Return [x, y] of the center of cell containing provided text 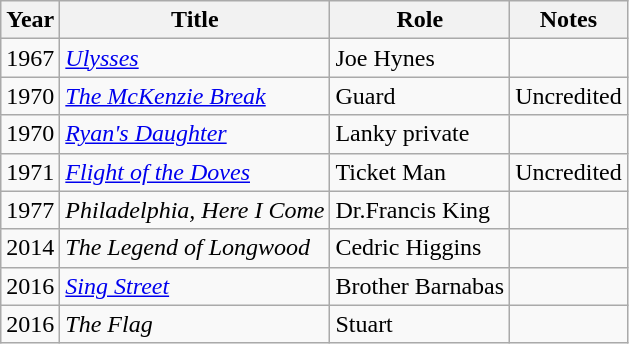
1967 [30, 58]
Joe Hynes [420, 58]
1977 [30, 210]
Title [195, 20]
Guard [420, 96]
2014 [30, 248]
Notes [569, 20]
Philadelphia, Here I Come [195, 210]
Ulysses [195, 58]
Sing Street [195, 286]
Ticket Man [420, 172]
The McKenzie Break [195, 96]
The Legend of Longwood [195, 248]
Year [30, 20]
1971 [30, 172]
Brother Barnabas [420, 286]
Lanky private [420, 134]
The Flag [195, 324]
Stuart [420, 324]
Cedric Higgins [420, 248]
Dr.Francis King [420, 210]
Role [420, 20]
Ryan's Daughter [195, 134]
Flight of the Doves [195, 172]
